Output the (x, y) coordinate of the center of the cell containing the given text.  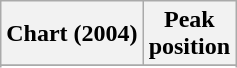
Peakposition (189, 34)
Chart (2004) (72, 34)
